From the cell containing the given text, extract its center point as [x, y] coordinate. 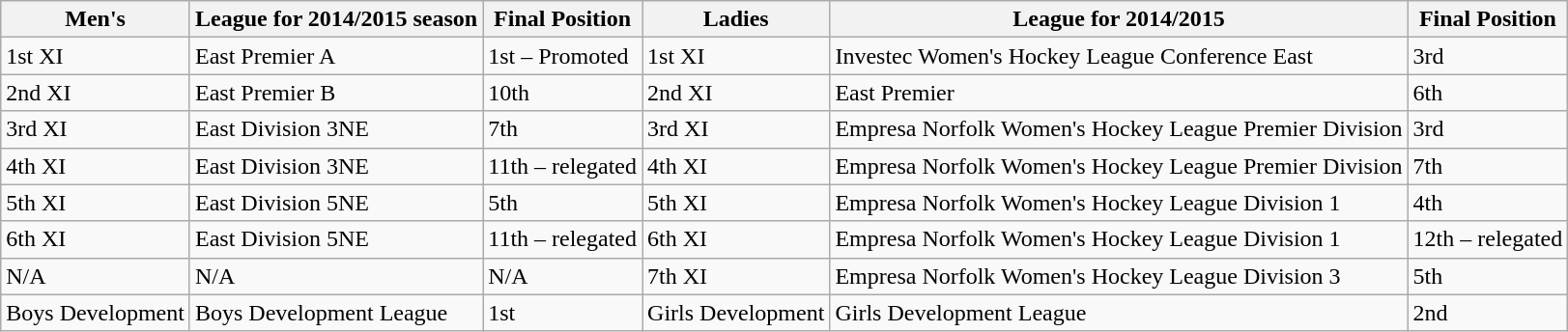
2nd [1488, 313]
Boys Development League [336, 313]
6th [1488, 93]
1st – Promoted [562, 56]
East Premier A [336, 56]
7th XI [736, 276]
Investec Women's Hockey League Conference East [1119, 56]
Ladies [736, 19]
4th [1488, 203]
Girls Development [736, 313]
10th [562, 93]
Men's [96, 19]
12th – relegated [1488, 239]
Boys Development [96, 313]
League for 2014/2015 [1119, 19]
League for 2014/2015 season [336, 19]
East Premier [1119, 93]
Girls Development League [1119, 313]
1st [562, 313]
Empresa Norfolk Women's Hockey League Division 3 [1119, 276]
East Premier B [336, 93]
